Find where the given text appears and provide that cell's center as [x, y] coordinate. 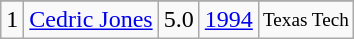
1 [12, 20]
Cedric Jones [91, 20]
5.0 [178, 20]
1994 [228, 20]
Texas Tech [306, 20]
